Search for the cell housing the specified text and yield its [x, y] center coordinate. 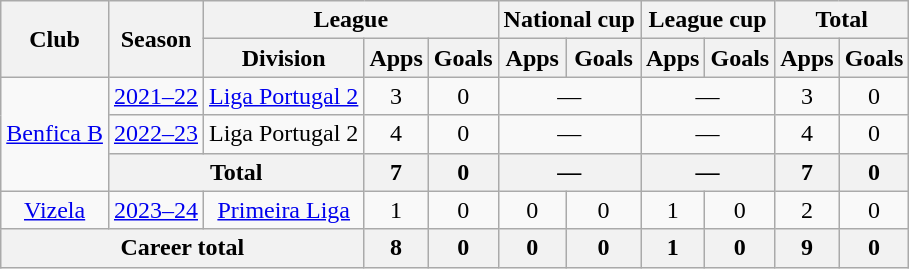
Primeira Liga [284, 210]
Club [55, 39]
Benfica B [55, 134]
Career total [182, 248]
Vizela [55, 210]
9 [807, 248]
8 [396, 248]
Division [284, 58]
League cup [707, 20]
2022–23 [156, 134]
National cup [569, 20]
2 [807, 210]
Season [156, 39]
2023–24 [156, 210]
League [352, 20]
2021–22 [156, 96]
